Scan for the cell matching the given text and deliver its (X, Y) coordinate at center. 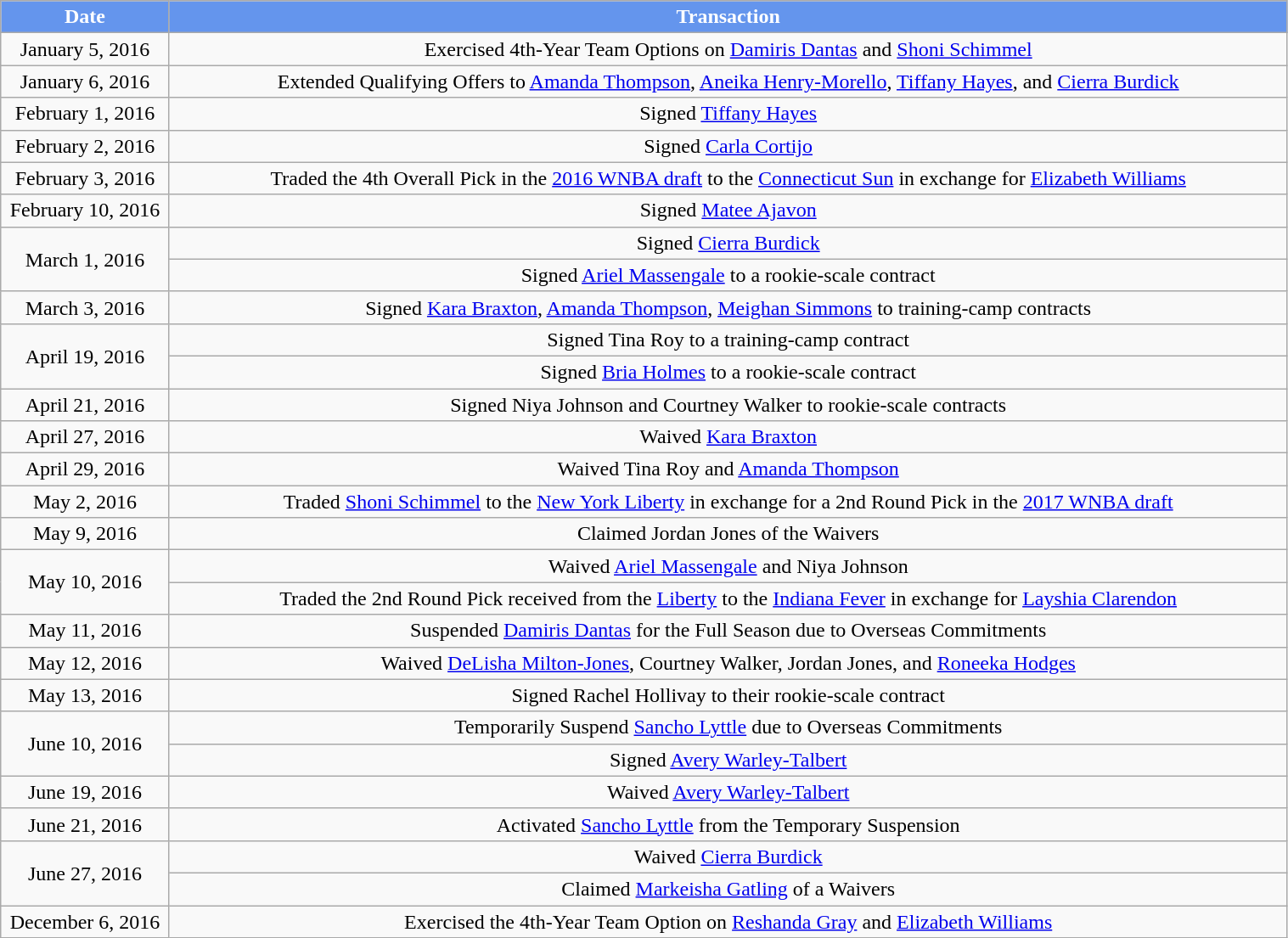
Traded Shoni Schimmel to the New York Liberty in exchange for a 2nd Round Pick in the 2017 WNBA draft (728, 502)
Signed Niya Johnson and Courtney Walker to rookie-scale contracts (728, 405)
December 6, 2016 (85, 921)
Signed Rachel Hollivay to their rookie-scale contract (728, 695)
Waived Avery Warley-Talbert (728, 792)
Signed Cierra Burdick (728, 243)
Exercised 4th-Year Team Options on Damiris Dantas and Shoni Schimmel (728, 49)
January 6, 2016 (85, 81)
June 27, 2016 (85, 873)
February 2, 2016 (85, 146)
Signed Kara Braxton, Amanda Thompson, Meighan Simmons to training-camp contracts (728, 307)
May 13, 2016 (85, 695)
Exercised the 4th-Year Team Option on Reshanda Gray and Elizabeth Williams (728, 921)
Signed Bria Holmes to a rookie-scale contract (728, 372)
May 10, 2016 (85, 582)
Temporarily Suspend Sancho Lyttle due to Overseas Commitments (728, 727)
Activated Sancho Lyttle from the Temporary Suspension (728, 824)
Transaction (728, 17)
Traded the 2nd Round Pick received from the Liberty to the Indiana Fever in exchange for Layshia Clarendon (728, 598)
Waived Tina Roy and Amanda Thompson (728, 469)
June 10, 2016 (85, 744)
Signed Tina Roy to a training-camp contract (728, 340)
April 29, 2016 (85, 469)
March 1, 2016 (85, 259)
February 1, 2016 (85, 114)
Signed Matee Ajavon (728, 211)
Waived Ariel Massengale and Niya Johnson (728, 566)
April 21, 2016 (85, 405)
Suspended Damiris Dantas for the Full Season due to Overseas Commitments (728, 631)
Extended Qualifying Offers to Amanda Thompson, Aneika Henry-Morello, Tiffany Hayes, and Cierra Burdick (728, 81)
May 12, 2016 (85, 663)
Traded the 4th Overall Pick in the 2016 WNBA draft to the Connecticut Sun in exchange for Elizabeth Williams (728, 178)
Signed Avery Warley-Talbert (728, 760)
April 19, 2016 (85, 356)
March 3, 2016 (85, 307)
Signed Carla Cortijo (728, 146)
Waived DeLisha Milton-Jones, Courtney Walker, Jordan Jones, and Roneeka Hodges (728, 663)
February 3, 2016 (85, 178)
Signed Ariel Massengale to a rookie-scale contract (728, 275)
May 2, 2016 (85, 502)
Signed Tiffany Hayes (728, 114)
February 10, 2016 (85, 211)
April 27, 2016 (85, 437)
May 11, 2016 (85, 631)
June 21, 2016 (85, 824)
Claimed Markeisha Gatling of a Waivers (728, 889)
Waived Cierra Burdick (728, 857)
Claimed Jordan Jones of the Waivers (728, 534)
January 5, 2016 (85, 49)
May 9, 2016 (85, 534)
June 19, 2016 (85, 792)
Date (85, 17)
Waived Kara Braxton (728, 437)
